Return (X, Y) of the center of cell containing provided text 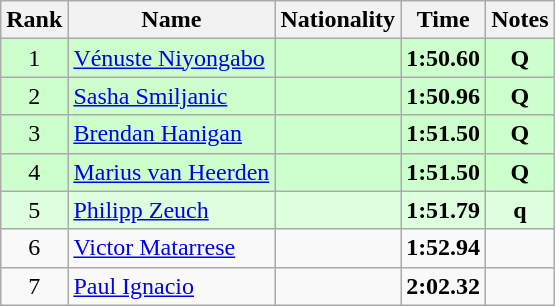
Philipp Zeuch (172, 210)
Sasha Smiljanic (172, 96)
1:51.79 (444, 210)
Name (172, 20)
1:50.60 (444, 58)
Time (444, 20)
2:02.32 (444, 286)
1:52.94 (444, 248)
Victor Matarrese (172, 248)
6 (34, 248)
Vénuste Niyongabo (172, 58)
Notes (520, 20)
4 (34, 172)
Nationality (338, 20)
5 (34, 210)
Rank (34, 20)
3 (34, 134)
7 (34, 286)
Paul Ignacio (172, 286)
Marius van Heerden (172, 172)
Brendan Hanigan (172, 134)
2 (34, 96)
1 (34, 58)
q (520, 210)
1:50.96 (444, 96)
